Find where the given text appears and provide that cell's center as [X, Y] coordinate. 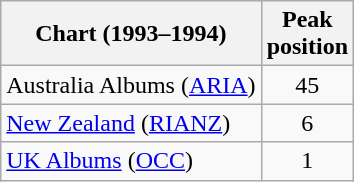
UK Albums (OCC) [131, 161]
1 [307, 161]
Chart (1993–1994) [131, 34]
6 [307, 123]
Australia Albums (ARIA) [131, 85]
Peakposition [307, 34]
45 [307, 85]
New Zealand (RIANZ) [131, 123]
